Identify which cell holds the provided text, then report its (x, y) central coordinate. 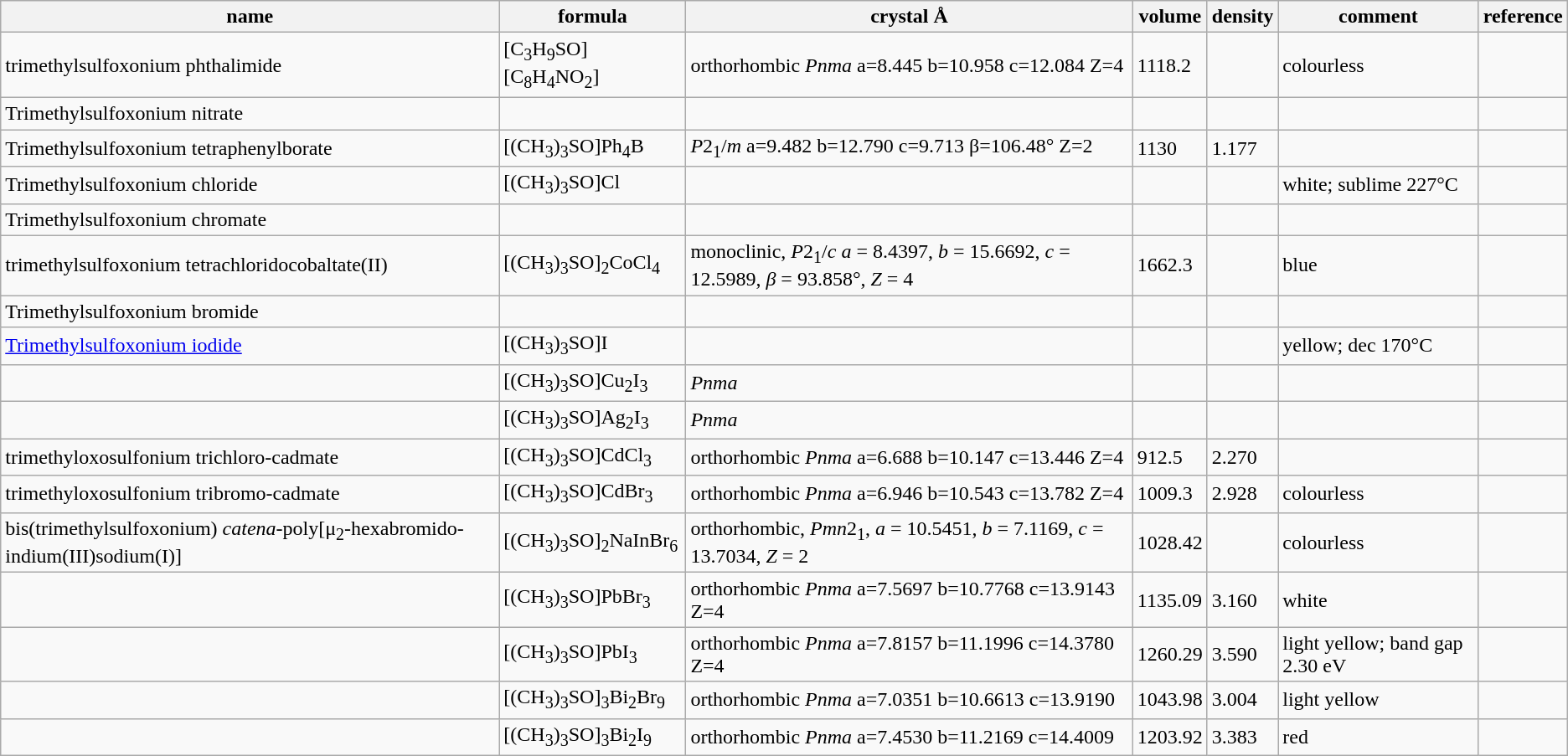
1043.98 (1169, 700)
1130 (1169, 147)
monoclinic, P21/c a = 8.4397, b = 15.6692, c = 12.5989, β = 93.858°, Z = 4 (910, 265)
crystal Å (910, 17)
trimethylsulfoxonium tetrachloridocobaltate(II) (250, 265)
Trimethylsulfoxonium bromide (250, 311)
comment (1379, 17)
orthorhombic Pnma a=7.4530 b=11.2169 c=14.4009 (910, 737)
orthorhombic Pnma a=7.5697 b=10.7768 c=13.9143 Z=4 (910, 599)
orthorhombic Pnma a=6.946 b=10.543 c=13.782 Z=4 (910, 494)
1118.2 (1169, 65)
2.270 (1242, 457)
[(CH3)3SO]3Bi2Br9 (593, 700)
[C3H9SO][C8H4NO2] (593, 65)
bis(trimethylsulfoxonium) catena-poly[μ2-hexabromido-indium(III)sodium(I)] (250, 543)
reference (1523, 17)
white; sublime 227°C (1379, 185)
[(CH3)3SO]CdCl3 (593, 457)
orthorhombic Pnma a=8.445 b=10.958 c=12.084 Z=4 (910, 65)
trimethyloxosulfonium tribromo-cadmate (250, 494)
1135.09 (1169, 599)
3.004 (1242, 700)
[(CH3)3SO]2NaInBr6 (593, 543)
density (1242, 17)
light yellow; band gap 2.30 eV (1379, 655)
1203.92 (1169, 737)
orthorhombic, Pmn21, a = 10.5451, b = 7.1169, c = 13.7034, Z = 2 (910, 543)
1260.29 (1169, 655)
orthorhombic Pnma a=6.688 b=10.147 c=13.446 Z=4 (910, 457)
volume (1169, 17)
Trimethylsulfoxonium tetraphenylborate (250, 147)
1662.3 (1169, 265)
Trimethylsulfoxonium chromate (250, 219)
1.177 (1242, 147)
P21/m a=9.482 b=12.790 c=9.713 β=106.48° Z=2 (910, 147)
2.928 (1242, 494)
formula (593, 17)
blue (1379, 265)
[(CH3)3SO]3Bi2I9 (593, 737)
orthorhombic Pnma a=7.8157 b=11.1996 c=14.3780 Z=4 (910, 655)
red (1379, 737)
3.590 (1242, 655)
Trimethylsulfoxonium chloride (250, 185)
name (250, 17)
912.5 (1169, 457)
[(CH3)3SO]Ag2I3 (593, 419)
[(CH3)3SO]Cu2I3 (593, 383)
Trimethylsulfoxonium nitrate (250, 113)
3.383 (1242, 737)
[(CH3)3SO]CdBr3 (593, 494)
trimethyloxosulfonium trichloro-cadmate (250, 457)
[(CH3)3SO]PbBr3 (593, 599)
trimethylsulfoxonium phthalimide (250, 65)
yellow; dec 170°C (1379, 346)
Trimethylsulfoxonium iodide (250, 346)
[(CH3)3SO]2CoCl4 (593, 265)
1028.42 (1169, 543)
white (1379, 599)
[(CH3)3SO]PbI3 (593, 655)
orthorhombic Pnma a=7.0351 b=10.6613 c=13.9190 (910, 700)
[(CH3)3SO]Ph4B (593, 147)
3.160 (1242, 599)
light yellow (1379, 700)
[(CH3)3SO]I (593, 346)
1009.3 (1169, 494)
[(CH3)3SO]Cl (593, 185)
